Locate the cell with the specified text and output its [X, Y] center coordinate. 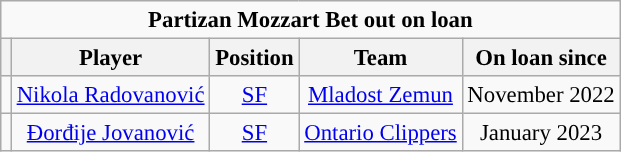
Mladost Zemun [380, 95]
Ontario Clippers [380, 133]
Position [254, 58]
January 2023 [541, 133]
Player [110, 58]
On loan since [541, 58]
Đorđije Jovanović [110, 133]
Nikola Radovanović [110, 95]
Partizan Mozzart Bet out on loan [310, 20]
Team [380, 58]
November 2022 [541, 95]
